Determine the [X, Y] coordinate at the center of the cell enclosing the given text.  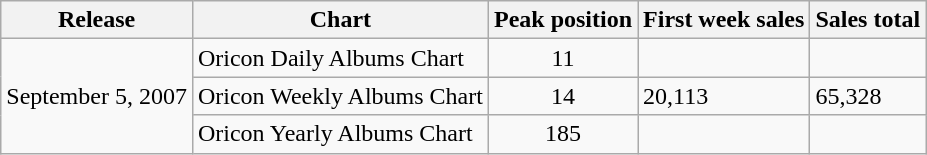
Oricon Weekly Albums Chart [340, 96]
September 5, 2007 [97, 96]
11 [562, 58]
14 [562, 96]
Oricon Yearly Albums Chart [340, 134]
65,328 [868, 96]
First week sales [724, 20]
Chart [340, 20]
Peak position [562, 20]
Release [97, 20]
Sales total [868, 20]
185 [562, 134]
20,113 [724, 96]
Oricon Daily Albums Chart [340, 58]
